Output the (X, Y) coordinate of the center of the cell containing the given text.  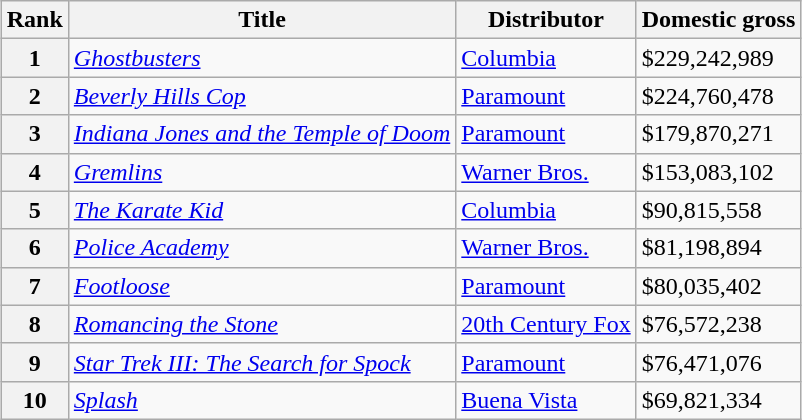
1 (34, 58)
The Karate Kid (262, 210)
$69,821,334 (718, 400)
$81,198,894 (718, 248)
Splash (262, 400)
Title (262, 20)
Domestic gross (718, 20)
20th Century Fox (546, 324)
$90,815,558 (718, 210)
6 (34, 248)
2 (34, 96)
7 (34, 286)
5 (34, 210)
$224,760,478 (718, 96)
Buena Vista (546, 400)
$76,572,238 (718, 324)
10 (34, 400)
$229,242,989 (718, 58)
Police Academy (262, 248)
4 (34, 172)
Indiana Jones and the Temple of Doom (262, 134)
$80,035,402 (718, 286)
$179,870,271 (718, 134)
3 (34, 134)
Distributor (546, 20)
Gremlins (262, 172)
Footloose (262, 286)
Rank (34, 20)
9 (34, 362)
Beverly Hills Cop (262, 96)
$153,083,102 (718, 172)
Star Trek III: The Search for Spock (262, 362)
8 (34, 324)
Ghostbusters (262, 58)
Romancing the Stone (262, 324)
$76,471,076 (718, 362)
